Identify which cell holds the provided text, then report its [x, y] central coordinate. 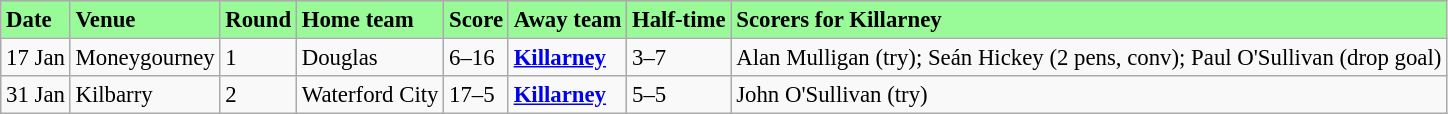
Douglas [370, 57]
2 [258, 94]
17 Jan [36, 57]
Round [258, 19]
Venue [145, 19]
Moneygourney [145, 57]
Alan Mulligan (try); Seán Hickey (2 pens, conv); Paul O'Sullivan (drop goal) [1089, 57]
17–5 [476, 94]
Score [476, 19]
Home team [370, 19]
5–5 [679, 94]
Scorers for Killarney [1089, 19]
Kilbarry [145, 94]
31 Jan [36, 94]
Date [36, 19]
Away team [567, 19]
John O'Sullivan (try) [1089, 94]
Half-time [679, 19]
3–7 [679, 57]
6–16 [476, 57]
Waterford City [370, 94]
1 [258, 57]
